Find where the given text appears and provide that cell's center as (x, y) coordinate. 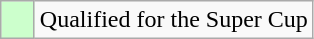
Qualified for the Super Cup (174, 20)
